From the cell containing the given text, extract its center point as (x, y) coordinate. 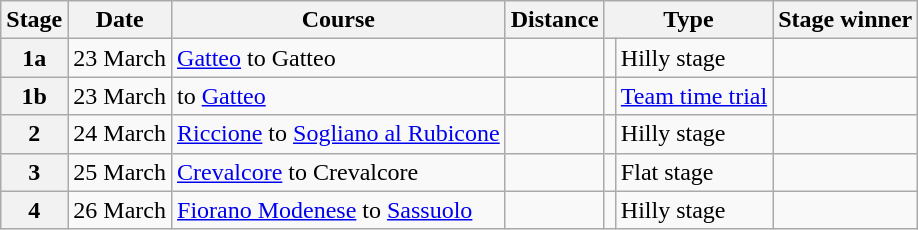
Team time trial (694, 96)
Type (688, 20)
Distance (554, 20)
Gatteo to Gatteo (339, 58)
Riccione to Sogliano al Rubicone (339, 134)
4 (34, 210)
Fiorano Modenese to Sassuolo (339, 210)
3 (34, 172)
Stage winner (846, 20)
25 March (120, 172)
26 March (120, 210)
Crevalcore to Crevalcore (339, 172)
2 (34, 134)
Flat stage (694, 172)
Stage (34, 20)
24 March (120, 134)
to Gatteo (339, 96)
1a (34, 58)
Date (120, 20)
Course (339, 20)
1b (34, 96)
